Extract the [X, Y] coordinate from the center of the cell holding the provided text.  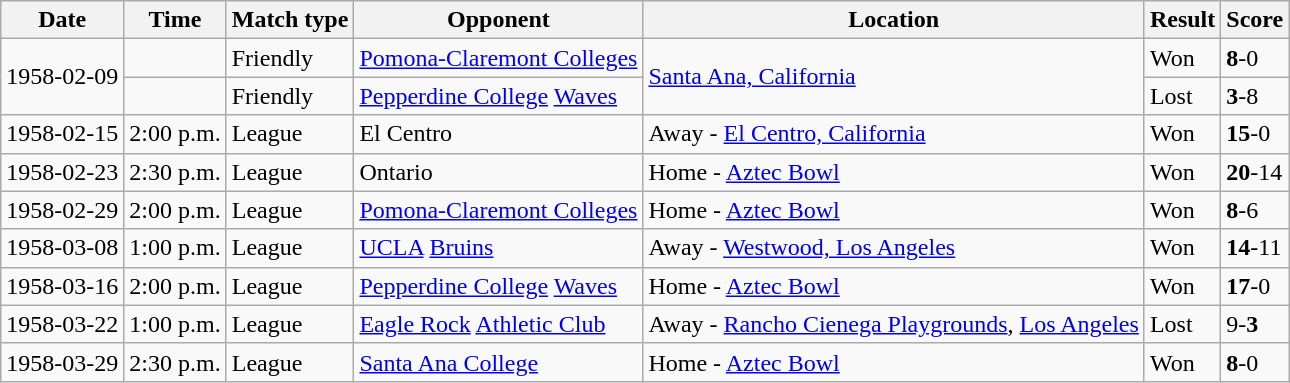
Location [894, 20]
Score [1255, 20]
1958-03-29 [62, 362]
Date [62, 20]
1958-03-22 [62, 324]
1958-03-08 [62, 248]
Match type [290, 20]
Time [175, 20]
14-11 [1255, 248]
1958-02-15 [62, 134]
1958-02-09 [62, 77]
9-3 [1255, 324]
3-8 [1255, 96]
Santa Ana, California [894, 77]
Opponent [498, 20]
El Centro [498, 134]
UCLA Bruins [498, 248]
20-14 [1255, 172]
Away - Westwood, Los Angeles [894, 248]
Santa Ana College [498, 362]
Away - Rancho Cienega Playgrounds, Los Angeles [894, 324]
15-0 [1255, 134]
1958-03-16 [62, 286]
Eagle Rock Athletic Club [498, 324]
Result [1182, 20]
1958-02-29 [62, 210]
Ontario [498, 172]
17-0 [1255, 286]
8-6 [1255, 210]
Away - El Centro, California [894, 134]
1958-02-23 [62, 172]
